Extract the [x, y] coordinate from the center of the cell holding the provided text.  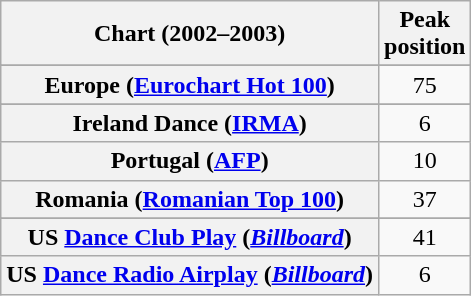
Portugal (AFP) [190, 161]
75 [425, 85]
Romania (Romanian Top 100) [190, 199]
37 [425, 199]
US Dance Radio Airplay (Billboard) [190, 275]
41 [425, 237]
US Dance Club Play (Billboard) [190, 237]
10 [425, 161]
Peakposition [425, 34]
Chart (2002–2003) [190, 34]
Ireland Dance (IRMA) [190, 123]
Europe (Eurochart Hot 100) [190, 85]
